Search for the cell housing the specified text and yield its [X, Y] center coordinate. 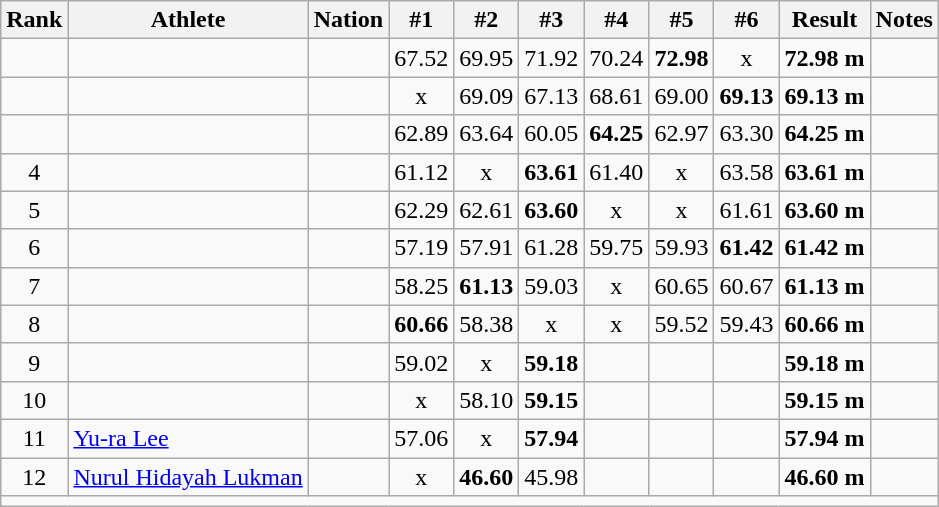
#4 [616, 20]
63.30 [746, 134]
63.58 [746, 172]
59.15 [552, 400]
59.43 [746, 324]
57.91 [486, 248]
59.18 m [824, 362]
72.98 m [824, 58]
58.38 [486, 324]
#6 [746, 20]
59.93 [682, 248]
71.92 [552, 58]
8 [34, 324]
67.52 [422, 58]
10 [34, 400]
Athlete [188, 20]
62.97 [682, 134]
Rank [34, 20]
63.61 m [824, 172]
59.52 [682, 324]
60.66 [422, 324]
57.94 m [824, 438]
69.13 m [824, 96]
59.75 [616, 248]
58.10 [486, 400]
61.13 [486, 286]
11 [34, 438]
64.25 m [824, 134]
12 [34, 477]
61.61 [746, 210]
62.89 [422, 134]
5 [34, 210]
#5 [682, 20]
4 [34, 172]
57.19 [422, 248]
#3 [552, 20]
61.28 [552, 248]
Yu-ra Lee [188, 438]
60.67 [746, 286]
62.29 [422, 210]
61.13 m [824, 286]
46.60 m [824, 477]
61.42 m [824, 248]
69.00 [682, 96]
61.12 [422, 172]
Result [824, 20]
60.65 [682, 286]
72.98 [682, 58]
69.13 [746, 96]
9 [34, 362]
#1 [422, 20]
7 [34, 286]
59.18 [552, 362]
59.03 [552, 286]
69.09 [486, 96]
59.02 [422, 362]
63.64 [486, 134]
67.13 [552, 96]
63.60 m [824, 210]
69.95 [486, 58]
Nation [348, 20]
46.60 [486, 477]
58.25 [422, 286]
68.61 [616, 96]
63.60 [552, 210]
64.25 [616, 134]
62.61 [486, 210]
#2 [486, 20]
57.94 [552, 438]
45.98 [552, 477]
61.40 [616, 172]
63.61 [552, 172]
57.06 [422, 438]
Nurul Hidayah Lukman [188, 477]
70.24 [616, 58]
61.42 [746, 248]
59.15 m [824, 400]
Notes [904, 20]
60.66 m [824, 324]
6 [34, 248]
60.05 [552, 134]
